Return [x, y] of the center of cell containing provided text 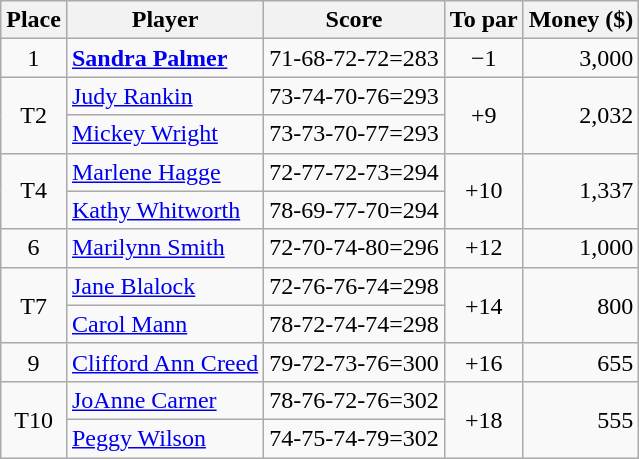
Clifford Ann Creed [164, 362]
JoAnne Carner [164, 400]
6 [34, 248]
+12 [484, 248]
72-70-74-80=296 [354, 248]
72-77-72-73=294 [354, 172]
T10 [34, 419]
1,337 [581, 191]
Peggy Wilson [164, 438]
Sandra Palmer [164, 58]
1 [34, 58]
78-72-74-74=298 [354, 324]
Jane Blalock [164, 286]
Mickey Wright [164, 134]
3,000 [581, 58]
800 [581, 305]
+14 [484, 305]
78-69-77-70=294 [354, 210]
To par [484, 20]
72-76-76-74=298 [354, 286]
Marlene Hagge [164, 172]
555 [581, 419]
Judy Rankin [164, 96]
T7 [34, 305]
78-76-72-76=302 [354, 400]
73-73-70-77=293 [354, 134]
1,000 [581, 248]
Player [164, 20]
9 [34, 362]
74-75-74-79=302 [354, 438]
+16 [484, 362]
Money ($) [581, 20]
71-68-72-72=283 [354, 58]
T2 [34, 115]
73-74-70-76=293 [354, 96]
−1 [484, 58]
Score [354, 20]
655 [581, 362]
+18 [484, 419]
+9 [484, 115]
+10 [484, 191]
Place [34, 20]
Marilynn Smith [164, 248]
Kathy Whitworth [164, 210]
Carol Mann [164, 324]
2,032 [581, 115]
T4 [34, 191]
79-72-73-76=300 [354, 362]
